From the cell containing the given text, extract its center point as [x, y] coordinate. 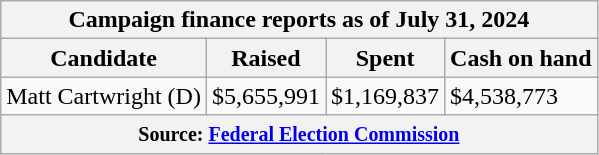
$5,655,991 [266, 96]
$4,538,773 [521, 96]
Raised [266, 58]
Source: Federal Election Commission [299, 134]
$1,169,837 [386, 96]
Matt Cartwright (D) [104, 96]
Cash on hand [521, 58]
Campaign finance reports as of July 31, 2024 [299, 20]
Spent [386, 58]
Candidate [104, 58]
